Return [x, y] of the center of cell containing provided text 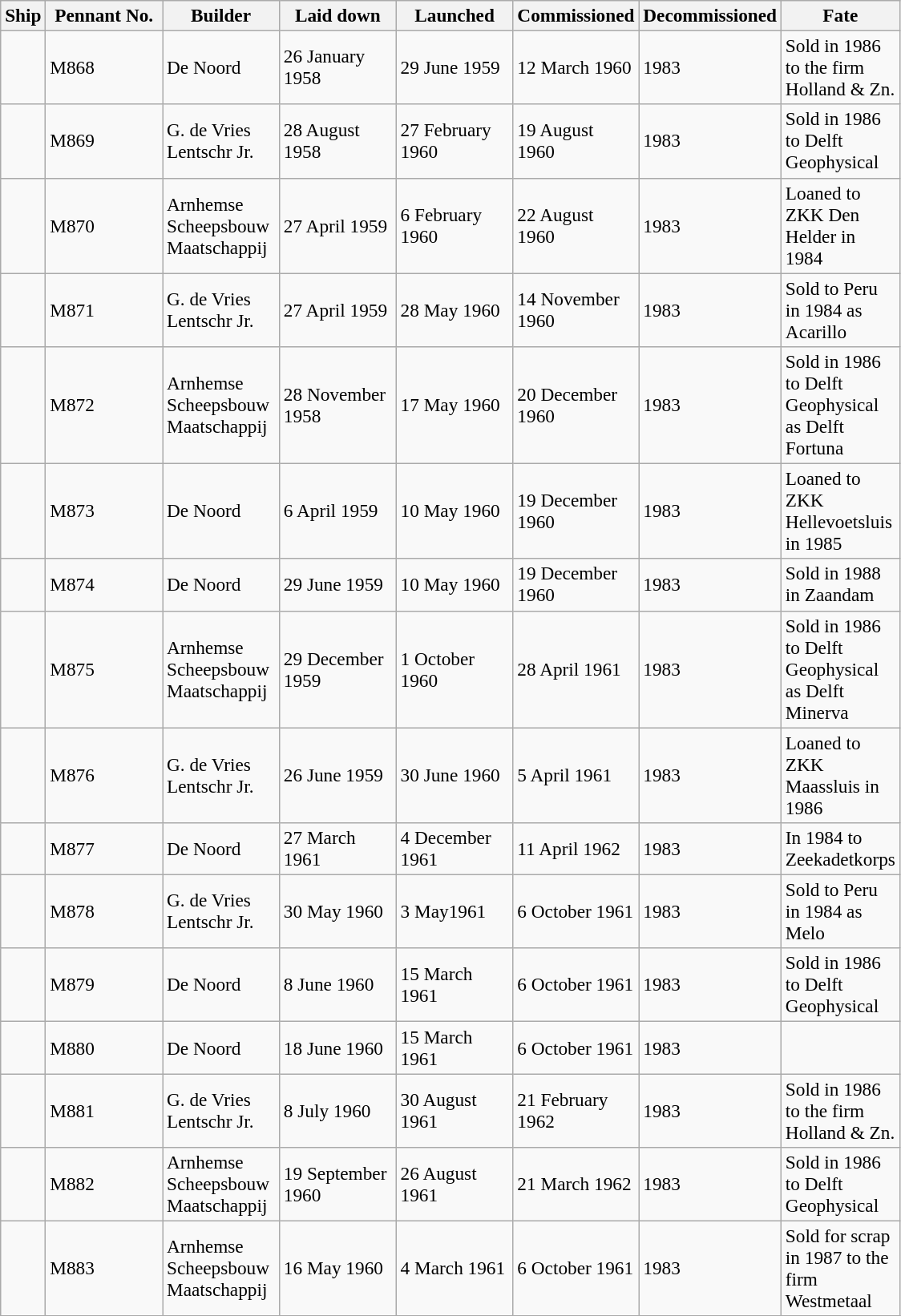
26 June 1959 [337, 774]
Launched [455, 15]
M870 [104, 226]
22 August 1960 [576, 226]
Ship [23, 15]
6 February 1960 [455, 226]
Loaned to ZKK Maassluis in 1986 [840, 774]
4 March 1961 [455, 1268]
Sold for scrap in 1987 to the firm Westmetaal [840, 1268]
28 May 1960 [455, 309]
Laid down [337, 15]
14 November 1960 [576, 309]
M875 [104, 669]
8 July 1960 [337, 1110]
M876 [104, 774]
26 August 1961 [455, 1184]
Sold in 1986 to Delft Geophysical as Delft Minerva [840, 669]
M873 [104, 511]
Sold in 1988 in Zaandam [840, 585]
21 March 1962 [576, 1184]
16 May 1960 [337, 1268]
27 February 1960 [455, 141]
M879 [104, 985]
Loaned to ZKK Hellevoetsluis in 1985 [840, 511]
M877 [104, 848]
28 April 1961 [576, 669]
8 June 1960 [337, 985]
M878 [104, 911]
30 June 1960 [455, 774]
12 March 1960 [576, 67]
30 May 1960 [337, 911]
M874 [104, 585]
26 January 1958 [337, 67]
Builder [221, 15]
Decommissioned [710, 15]
6 April 1959 [337, 511]
In 1984 to Zeekadetkorps [840, 848]
Sold to Peru in 1984 as Acarillo [840, 309]
M882 [104, 1184]
20 December 1960 [576, 405]
Commissioned [576, 15]
28 November 1958 [337, 405]
Sold in 1986 to Delft Geophysical as Delft Fortuna [840, 405]
27 March 1961 [337, 848]
4 December 1961 [455, 848]
11 April 1962 [576, 848]
Sold to Peru in 1984 as Melo [840, 911]
18 June 1960 [337, 1047]
M871 [104, 309]
M881 [104, 1110]
17 May 1960 [455, 405]
19 August 1960 [576, 141]
30 August 1961 [455, 1110]
M880 [104, 1047]
M869 [104, 141]
5 April 1961 [576, 774]
M883 [104, 1268]
1 October 1960 [455, 669]
Pennant No. [104, 15]
M868 [104, 67]
28 August 1958 [337, 141]
19 September 1960 [337, 1184]
Fate [840, 15]
3 May1961 [455, 911]
Loaned to ZKK Den Helder in 1984 [840, 226]
21 February 1962 [576, 1110]
29 December 1959 [337, 669]
M872 [104, 405]
